Determine the [X, Y] coordinate at the center of the cell enclosing the given text.  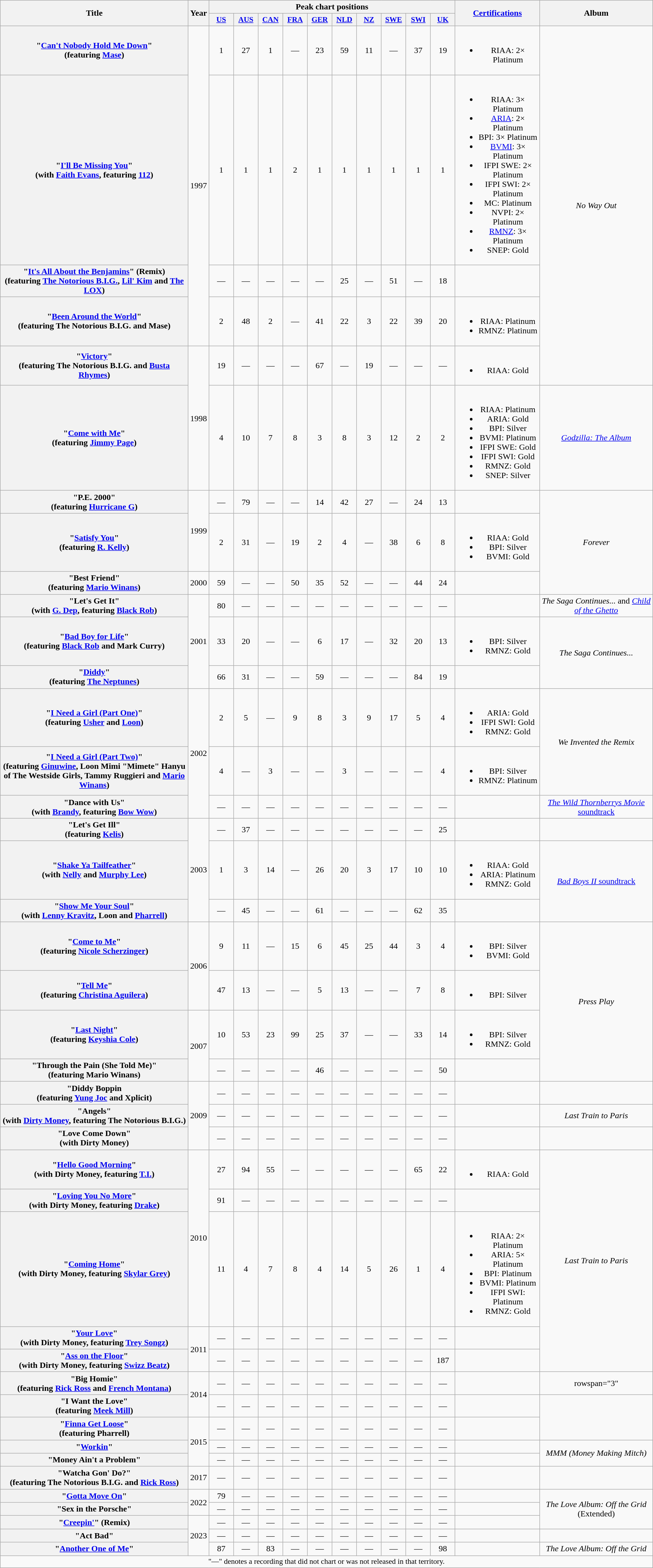
2023 [199, 1536]
"It's All About the Benjamins" (Remix)(featuring The Notorious B.I.G., Lil' Kim and The LOX) [94, 281]
"Creepin'" (Remix) [94, 1522]
46 [320, 1070]
Title [94, 13]
"Big Homie"(featuring Rick Ross and French Montana) [94, 1383]
"Workin" [94, 1447]
NLD [345, 20]
"Shake Ya Tailfeather"(with Nelly and Murphy Lee) [94, 870]
18 [443, 281]
32 [393, 641]
"Satisfy You"(featuring R. Kelly) [94, 543]
Godzilla: The Album [596, 438]
MMM (Money Making Mitch) [596, 1453]
52 [345, 583]
Album [596, 13]
1997 [199, 185]
2007 [199, 1046]
15 [295, 946]
48 [246, 321]
RIAA: PlatinumRMNZ: Platinum [497, 321]
41 [320, 321]
"Your Love"(with Dirty Money, featuring Trey Songz) [94, 1338]
83 [271, 1549]
"Another One of Me" [94, 1549]
99 [295, 1035]
2011 [199, 1349]
RIAA: 2× Platinum [497, 50]
"Through the Pain (She Told Me)"(featuring Mario Winans) [94, 1070]
"Ass on the Floor"(with Dirty Money, featuring Swizz Beatz) [94, 1361]
SWE [393, 20]
BPI: SilverBVMI: Gold [497, 946]
"Sex in the Porsche" [94, 1509]
Forever [596, 543]
66 [221, 677]
"Come to Me"(featuring Nicole Scherzinger) [94, 946]
12 [393, 438]
2001 [199, 641]
BPI: SilverRMNZ: Platinum [497, 771]
53 [246, 1035]
47 [221, 990]
"P.E. 2000"(featuring Hurricane G) [94, 502]
2000 [199, 583]
SWI [419, 20]
The Love Album: Off the Grid (Extended) [596, 1509]
NZ [369, 20]
AUS [246, 20]
RIAA: GoldARIA: PlatinumRMNZ: Gold [497, 870]
Year [199, 13]
38 [393, 543]
"Watcha Gon' Do?"(featuring The Notorious B.I.G. and Rick Ross) [94, 1478]
Bad Boys II soundtrack [596, 881]
Peak chart positions [332, 7]
Certifications [497, 13]
"Money Ain't a Problem" [94, 1460]
"Love Come Down"(with Dirty Money) [94, 1138]
rowspan="3" [596, 1383]
BPI: Silver [497, 990]
42 [345, 502]
UK [443, 20]
98 [443, 1549]
2002 [199, 753]
"I Need a Girl (Part One)"(featuring Usher and Loon) [94, 718]
CAN [271, 20]
"Diddy Boppin(featuring Yung Joc and Xplicit) [94, 1093]
"Hello Good Morning"(with Dirty Money, featuring T.I.) [94, 1169]
"Coming Home"(with Dirty Money, featuring Skylar Grey) [94, 1269]
"Victory"(featuring The Notorious B.I.G. and Busta Rhymes) [94, 365]
"Bad Boy for Life"(featuring Black Rob and Mark Curry) [94, 641]
2014 [199, 1394]
"Diddy"(featuring The Neptunes) [94, 677]
RIAA: PlatinumARIA: GoldBPI: SilverBVMI: PlatinumIFPI SWE: GoldIFPI SWI: GoldRMNZ: GoldSNEP: Silver [497, 438]
1998 [199, 418]
2003 [199, 870]
"I'll Be Missing You"(with Faith Evans, featuring 112) [94, 169]
"Tell Me"(featuring Christina Aguilera) [94, 990]
2009 [199, 1116]
1999 [199, 531]
39 [419, 321]
"Finna Get Loose"(featuring Pharrell) [94, 1428]
"Come with Me"(featuring Jimmy Page) [94, 438]
84 [419, 677]
Press Play [596, 1002]
The Wild Thornberrys Movie soundtrack [596, 807]
"Act Bad" [94, 1536]
87 [221, 1549]
US [221, 20]
2006 [199, 966]
55 [271, 1169]
The Love Album: Off the Grid [596, 1549]
"Last Night"(featuring Keyshia Cole) [94, 1035]
"Dance with Us"(with Brandy, featuring Bow Wow) [94, 807]
67 [320, 365]
"Show Me Your Soul"(with Lenny Kravitz, Loon and Pharrell) [94, 910]
We Invented the Remix [596, 742]
187 [443, 1361]
"Been Around the World"(featuring The Notorious B.I.G. and Mase) [94, 321]
"I Need a Girl (Part Two)"(featuring Ginuwine, Loon Mimi "Mimete" Hanyu of The Westside Girls, Tammy Ruggieri and Mario Winans) [94, 771]
FRA [295, 20]
No Way Out [596, 205]
65 [419, 1169]
"Let's Get It"(with G. Dep, featuring Black Rob) [94, 605]
2015 [199, 1441]
RIAA: 2× PlatinumARIA: 5× PlatinumBPI: PlatinumBVMI: PlatinumIFPI SWI: PlatinumRMNZ: Gold [497, 1269]
The Saga Continues... [596, 653]
"Let's Get Ill"(featuring Kelis) [94, 829]
The Saga Continues... and Child of the Ghetto [596, 605]
GER [320, 20]
51 [393, 281]
61 [320, 910]
2017 [199, 1478]
94 [246, 1169]
ARIA: GoldIFPI SWI: GoldRMNZ: Gold [497, 718]
62 [419, 910]
"Can't Nobody Hold Me Down"(featuring Mase) [94, 50]
"Gotta Move On" [94, 1496]
"—" denotes a recording that did not chart or was not released in that territory. [326, 1562]
RIAA: GoldBPI: SilverBVMI: Gold [497, 543]
"Loving You No More"(with Dirty Money, featuring Drake) [94, 1200]
"I Want the Love"(featuring Meek Mill) [94, 1406]
2010 [199, 1238]
91 [221, 1200]
"Best Friend"(featuring Mario Winans) [94, 583]
2022 [199, 1502]
"Angels"(with Dirty Money, featuring The Notorious B.I.G.) [94, 1116]
80 [221, 605]
